Locate the cell with the specified text and output its [x, y] center coordinate. 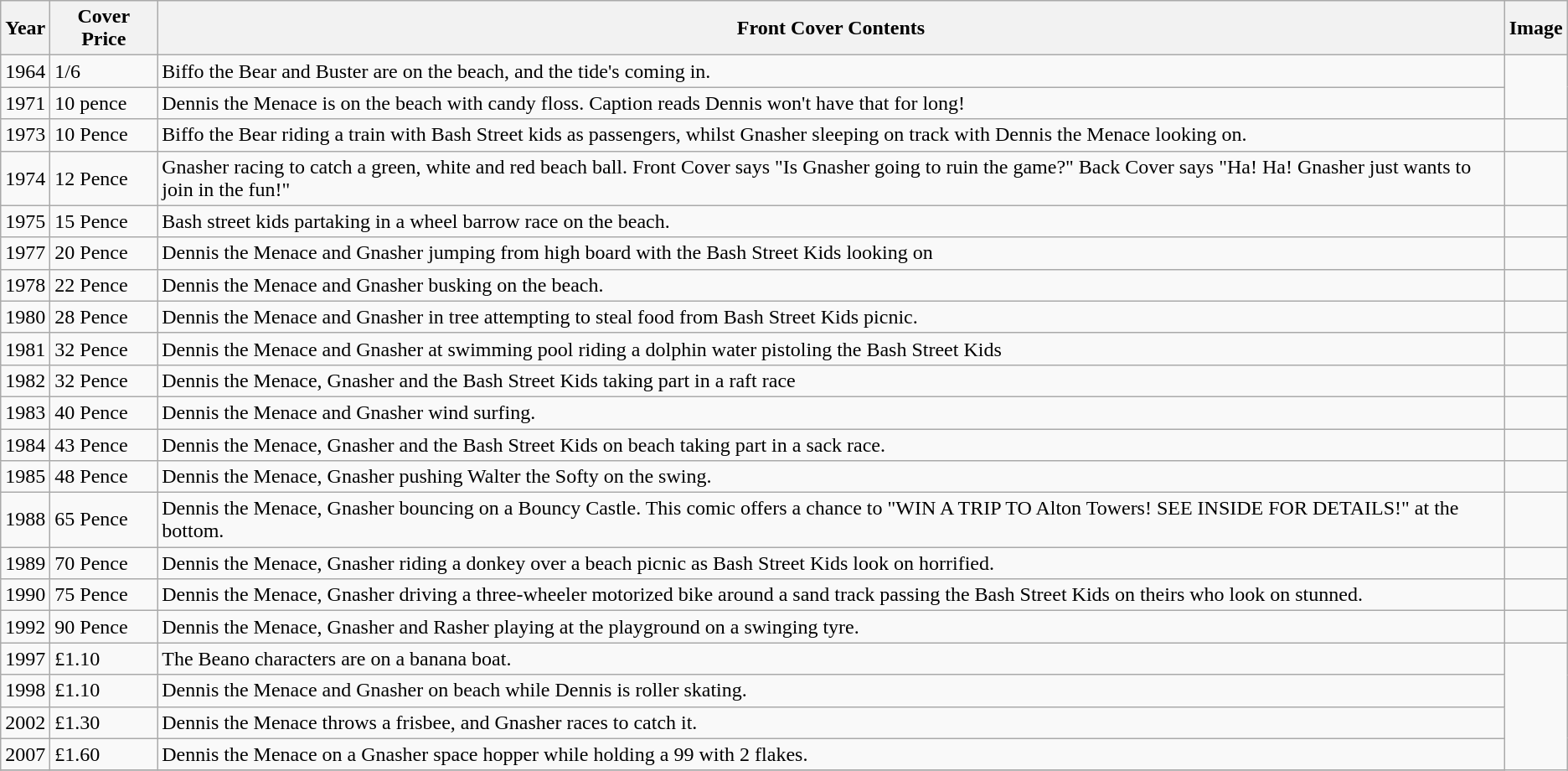
Dennis the Menace and Gnasher in tree attempting to steal food from Bash Street Kids picnic. [831, 317]
1997 [25, 659]
Biffo the Bear and Buster are on the beach, and the tide's coming in. [831, 71]
1983 [25, 412]
Image [1536, 28]
1971 [25, 103]
20 Pence [104, 253]
75 Pence [104, 595]
40 Pence [104, 412]
Dennis the Menace and Gnasher on beach while Dennis is roller skating. [831, 691]
Dennis the Menace, Gnasher and Rasher playing at the playground on a swinging tyre. [831, 627]
Bash street kids partaking in a wheel barrow race on the beach. [831, 221]
Dennis the Menace throws a frisbee, and Gnasher races to catch it. [831, 722]
65 Pence [104, 520]
1984 [25, 445]
1973 [25, 135]
Year [25, 28]
1992 [25, 627]
Biffo the Bear riding a train with Bash Street kids as passengers, whilst Gnasher sleeping on track with Dennis the Menace looking on. [831, 135]
Dennis the Menace, Gnasher and the Bash Street Kids taking part in a raft race [831, 380]
1989 [25, 563]
1990 [25, 595]
48 Pence [104, 477]
Dennis the Menace on a Gnasher space hopper while holding a 99 with 2 flakes. [831, 754]
1981 [25, 349]
1985 [25, 477]
1988 [25, 520]
1977 [25, 253]
Dennis the Menace and Gnasher jumping from high board with the Bash Street Kids looking on [831, 253]
1/6 [104, 71]
1974 [25, 178]
70 Pence [104, 563]
Dennis the Menace, Gnasher and the Bash Street Kids on beach taking part in a sack race. [831, 445]
1998 [25, 691]
2007 [25, 754]
Dennis the Menace and Gnasher busking on the beach. [831, 285]
The Beano characters are on a banana boat. [831, 659]
Dennis the Menace is on the beach with candy floss. Caption reads Dennis won't have that for long! [831, 103]
£1.60 [104, 754]
Front Cover Contents [831, 28]
£1.30 [104, 722]
Dennis the Menace and Gnasher wind surfing. [831, 412]
1964 [25, 71]
1982 [25, 380]
2002 [25, 722]
12 Pence [104, 178]
Cover Price [104, 28]
1975 [25, 221]
10 pence [104, 103]
43 Pence [104, 445]
1980 [25, 317]
Dennis the Menace, Gnasher pushing Walter the Softy on the swing. [831, 477]
15 Pence [104, 221]
28 Pence [104, 317]
90 Pence [104, 627]
Dennis the Menace, Gnasher driving a three-wheeler motorized bike around a sand track passing the Bash Street Kids on theirs who look on stunned. [831, 595]
Dennis the Menace and Gnasher at swimming pool riding a dolphin water pistoling the Bash Street Kids [831, 349]
Dennis the Menace, Gnasher riding a donkey over a beach picnic as Bash Street Kids look on horrified. [831, 563]
22 Pence [104, 285]
10 Pence [104, 135]
1978 [25, 285]
